For the text-containing cell, return its midpoint in [X, Y] coordinate format. 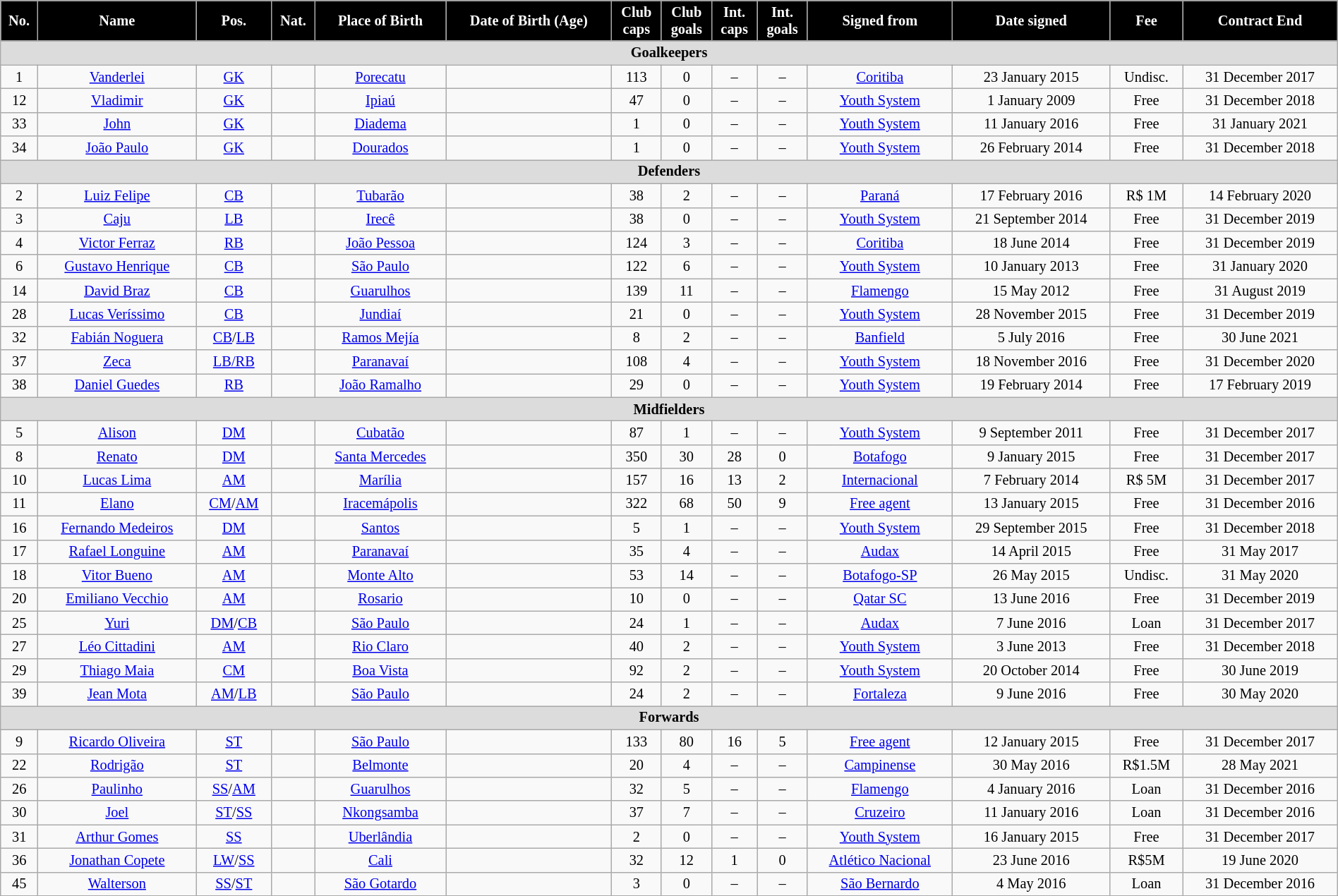
350 [637, 456]
35 [637, 552]
Diadema [380, 124]
26 [20, 789]
20 October 2014 [1031, 670]
17 [20, 552]
Atlético Nacional [879, 860]
R$5M [1146, 860]
R$1.5M [1146, 765]
124 [637, 243]
30 June 2021 [1260, 338]
Santa Mercedes [380, 456]
4 May 2016 [1031, 884]
Vladimir [117, 100]
Forwards [669, 718]
22 [20, 765]
7 [687, 813]
Jonathan Copete [117, 860]
133 [637, 741]
13 [735, 480]
Renato [117, 456]
AM/LB [234, 694]
Clubgoals [687, 20]
Emiliano Vecchio [117, 599]
João Pessoa [380, 243]
5 July 2016 [1031, 338]
1 January 2009 [1031, 100]
9 June 2016 [1031, 694]
Joel [117, 813]
3 June 2013 [1031, 646]
Nkongsamba [380, 813]
Dourados [380, 148]
50 [735, 504]
Santos [380, 528]
10 January 2013 [1031, 267]
Walterson [117, 884]
Monte Alto [380, 575]
Fee [1146, 20]
Goalkeepers [669, 53]
26 February 2014 [1031, 148]
30 May 2020 [1260, 694]
322 [637, 504]
SS [234, 837]
7 June 2016 [1031, 623]
Daniel Guedes [117, 385]
Alison [117, 432]
Uberlândia [380, 837]
23 June 2016 [1031, 860]
Vanderlei [117, 77]
15 May 2012 [1031, 291]
Ipiaú [380, 100]
LB/RB [234, 362]
4 January 2016 [1031, 789]
Clubcaps [637, 20]
28 November 2015 [1031, 314]
31 [20, 837]
40 [637, 646]
São Gotardo [380, 884]
Fortaleza [879, 694]
31 January 2021 [1260, 124]
Irecê [380, 219]
Lucas Veríssimo [117, 314]
139 [637, 291]
João Ramalho [380, 385]
Rosario [380, 599]
Int.goals [783, 20]
Ricardo Oliveira [117, 741]
Paraná [879, 195]
29 September 2015 [1031, 528]
Lucas Lima [117, 480]
CM [234, 670]
Defenders [669, 171]
CM/AM [234, 504]
Léo Cittadini [117, 646]
157 [637, 480]
Gustavo Henrique [117, 267]
Caju [117, 219]
31 August 2019 [1260, 291]
7 February 2014 [1031, 480]
Boa Vista [380, 670]
31 December 2020 [1260, 362]
Arthur Gomes [117, 837]
LW/SS [234, 860]
Cali [380, 860]
Cubatão [380, 432]
12 January 2015 [1031, 741]
13 January 2015 [1031, 504]
ST/SS [234, 813]
Elano [117, 504]
Place of Birth [380, 20]
SS/AM [234, 789]
26 May 2015 [1031, 575]
SS/ST [234, 884]
Date of Birth (Age) [529, 20]
Victor Ferraz [117, 243]
DM/CB [234, 623]
17 February 2019 [1260, 385]
Internacional [879, 480]
Jundiaí [380, 314]
19 February 2014 [1031, 385]
23 January 2015 [1031, 77]
No. [20, 20]
Cruzeiro [879, 813]
João Paulo [117, 148]
São Bernardo [879, 884]
21 September 2014 [1031, 219]
Paulinho [117, 789]
18 June 2014 [1031, 243]
Signed from [879, 20]
David Braz [117, 291]
Fabián Noguera [117, 338]
39 [20, 694]
Campinense [879, 765]
14 February 2020 [1260, 195]
17 February 2016 [1031, 195]
31 May 2017 [1260, 552]
30 May 2016 [1031, 765]
Ramos Mejía [380, 338]
Belmonte [380, 765]
Date signed [1031, 20]
Vitor Bueno [117, 575]
31 May 2020 [1260, 575]
18 November 2016 [1031, 362]
87 [637, 432]
Zeca [117, 362]
Porecatu [380, 77]
34 [20, 148]
108 [637, 362]
R$ 1M [1146, 195]
25 [20, 623]
21 [637, 314]
19 June 2020 [1260, 860]
9 January 2015 [1031, 456]
Marília [380, 480]
Yuri [117, 623]
Botafogo [879, 456]
Fernando Medeiros [117, 528]
45 [20, 884]
Nat. [293, 20]
Rafael Longuine [117, 552]
92 [637, 670]
Name [117, 20]
18 [20, 575]
Contract End [1260, 20]
Thiago Maia [117, 670]
Rodrigão [117, 765]
Iracemápolis [380, 504]
Botafogo-SP [879, 575]
53 [637, 575]
30 June 2019 [1260, 670]
John [117, 124]
80 [687, 741]
LB [234, 219]
33 [20, 124]
R$ 5M [1146, 480]
28 May 2021 [1260, 765]
Int.caps [735, 20]
Tubarão [380, 195]
36 [20, 860]
Rio Claro [380, 646]
13 June 2016 [1031, 599]
9 September 2011 [1031, 432]
16 January 2015 [1031, 837]
68 [687, 504]
113 [637, 77]
CB/LB [234, 338]
122 [637, 267]
14 April 2015 [1031, 552]
Qatar SC [879, 599]
47 [637, 100]
Jean Mota [117, 694]
Midfielders [669, 409]
27 [20, 646]
Pos. [234, 20]
Luiz Felipe [117, 195]
Banfield [879, 338]
31 January 2020 [1260, 267]
